Return the (x, y) coordinate for the center point of the cell that contains the specified text.  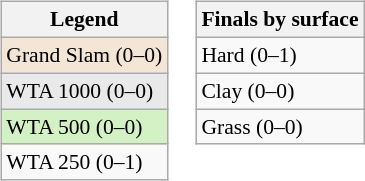
WTA 500 (0–0) (84, 127)
Grass (0–0) (280, 127)
Finals by surface (280, 20)
Clay (0–0) (280, 91)
Grand Slam (0–0) (84, 55)
WTA 1000 (0–0) (84, 91)
WTA 250 (0–1) (84, 162)
Legend (84, 20)
Hard (0–1) (280, 55)
